From the cell containing the given text, extract its center point as (x, y) coordinate. 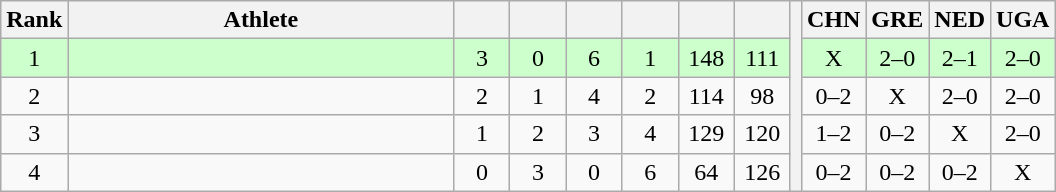
2–1 (960, 58)
98 (762, 96)
NED (960, 20)
64 (706, 172)
126 (762, 172)
114 (706, 96)
129 (706, 134)
GRE (898, 20)
Rank (34, 20)
CHN (833, 20)
UGA (1023, 20)
Athlete (261, 20)
1–2 (833, 134)
120 (762, 134)
148 (706, 58)
111 (762, 58)
